Provide the (x, y) coordinate of the cell's center where the given text is located.  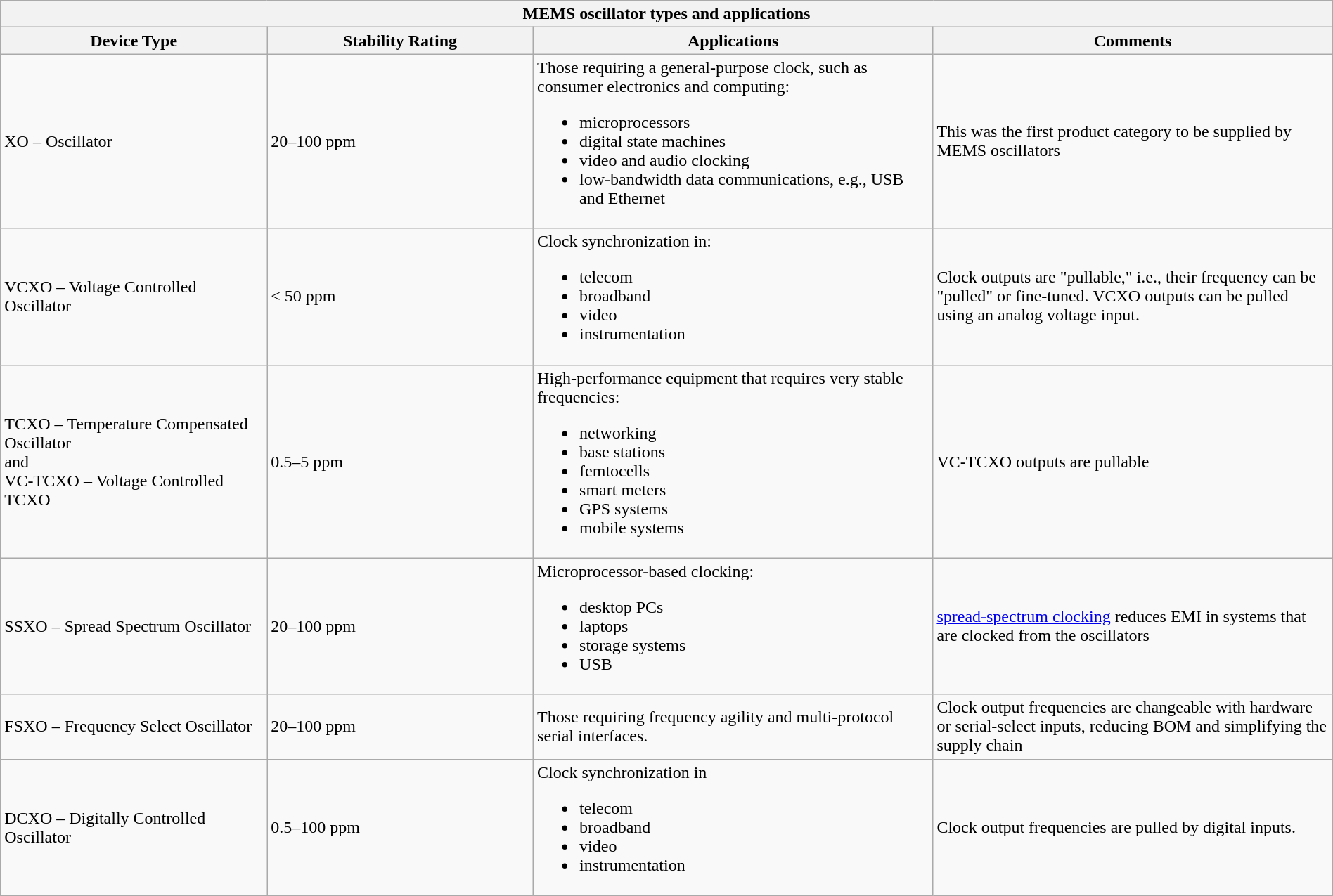
Device Type (134, 41)
Clock output frequencies are pulled by digital inputs. (1133, 827)
MEMS oscillator types and applications (666, 14)
Clock synchronization intelecombroadbandvideoinstrumentation (733, 827)
Microprocessor-based clocking:desktop PCslaptopsstorage systemsUSB (733, 626)
XO – Oscillator (134, 141)
VCXO – Voltage Controlled Oscillator (134, 297)
DCXO – Digitally Controlled Oscillator (134, 827)
This was the first product category to be supplied by MEMS oscillators (1133, 141)
FSXO – Frequency Select Oscillator (134, 727)
Clock synchronization in:telecombroadbandvideoinstrumentation (733, 297)
Comments (1133, 41)
< 50 ppm (401, 297)
spread-spectrum clocking reduces EMI in systems that are clocked from the oscillators (1133, 626)
Those requiring frequency agility and multi-protocol serial interfaces. (733, 727)
High-performance equipment that requires very stable frequencies:networkingbase stationsfemtocellssmart metersGPS systemsmobile systems (733, 461)
Clock output frequencies are changeable with hardware or serial-select inputs, reducing BOM and simplifying the supply chain (1133, 727)
SSXO – Spread Spectrum Oscillator (134, 626)
0.5–5 ppm (401, 461)
Stability Rating (401, 41)
Clock outputs are "pullable," i.e., their frequency can be "pulled" or fine-tuned. VCXO outputs can be pulled using an analog voltage input. (1133, 297)
Applications (733, 41)
TCXO – Temperature Compensated OscillatorandVC-TCXO – Voltage Controlled TCXO (134, 461)
0.5–100 ppm (401, 827)
VC-TCXO outputs are pullable (1133, 461)
